Determine the [x, y] coordinate at the center of the cell enclosing the given text.  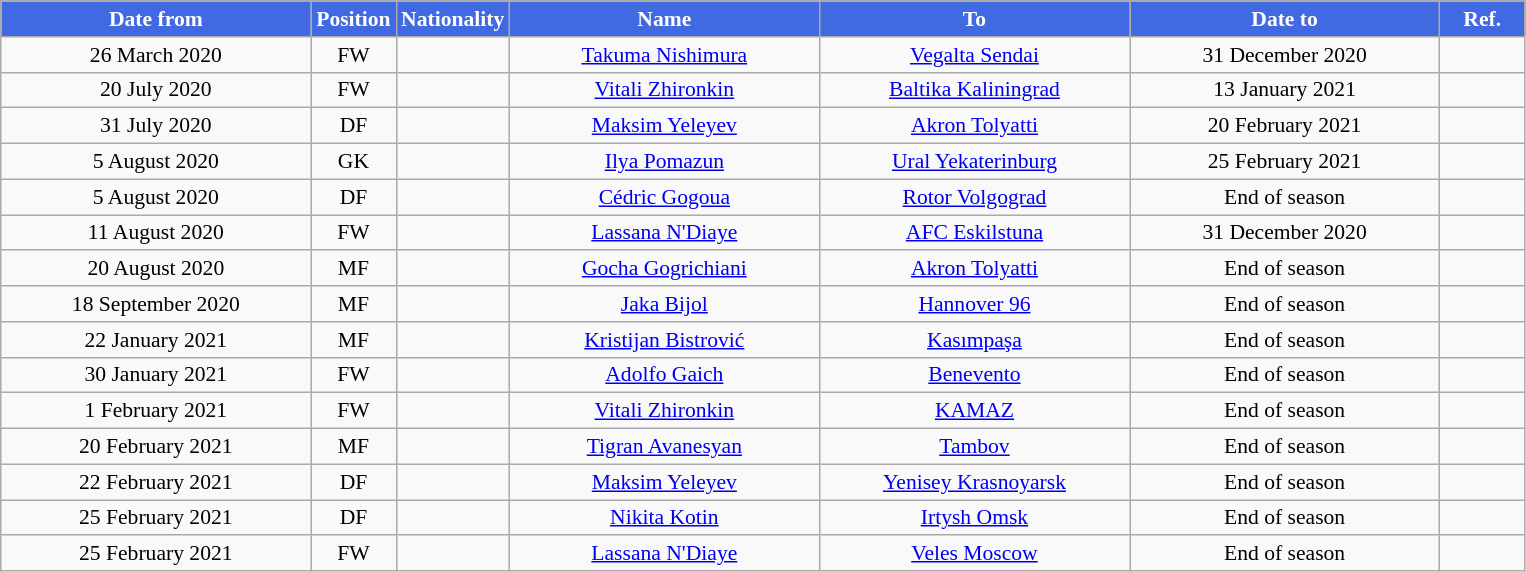
20 August 2020 [156, 269]
13 January 2021 [1285, 90]
Name [664, 19]
Vegalta Sendai [974, 55]
Takuma Nishimura [664, 55]
Baltika Kaliningrad [974, 90]
Date to [1285, 19]
Rotor Volgograd [974, 197]
Tigran Avanesyan [664, 447]
22 January 2021 [156, 340]
Yenisey Krasnoyarsk [974, 482]
Adolfo Gaich [664, 375]
Date from [156, 19]
Hannover 96 [974, 304]
KAMAZ [974, 411]
Nationality [452, 19]
18 September 2020 [156, 304]
Ural Yekaterinburg [974, 162]
11 August 2020 [156, 233]
Ref. [1482, 19]
Kasımpaşa [974, 340]
Cédric Gogoua [664, 197]
Ilya Pomazun [664, 162]
Nikita Kotin [664, 518]
Benevento [974, 375]
22 February 2021 [156, 482]
Veles Moscow [974, 554]
30 January 2021 [156, 375]
Irtysh Omsk [974, 518]
20 July 2020 [156, 90]
26 March 2020 [156, 55]
AFC Eskilstuna [974, 233]
Kristijan Bistrović [664, 340]
31 July 2020 [156, 126]
To [974, 19]
GK [354, 162]
1 February 2021 [156, 411]
Gocha Gogrichiani [664, 269]
Position [354, 19]
Tambov [974, 447]
Jaka Bijol [664, 304]
